Output the [x, y] coordinate of the center of the cell containing the given text.  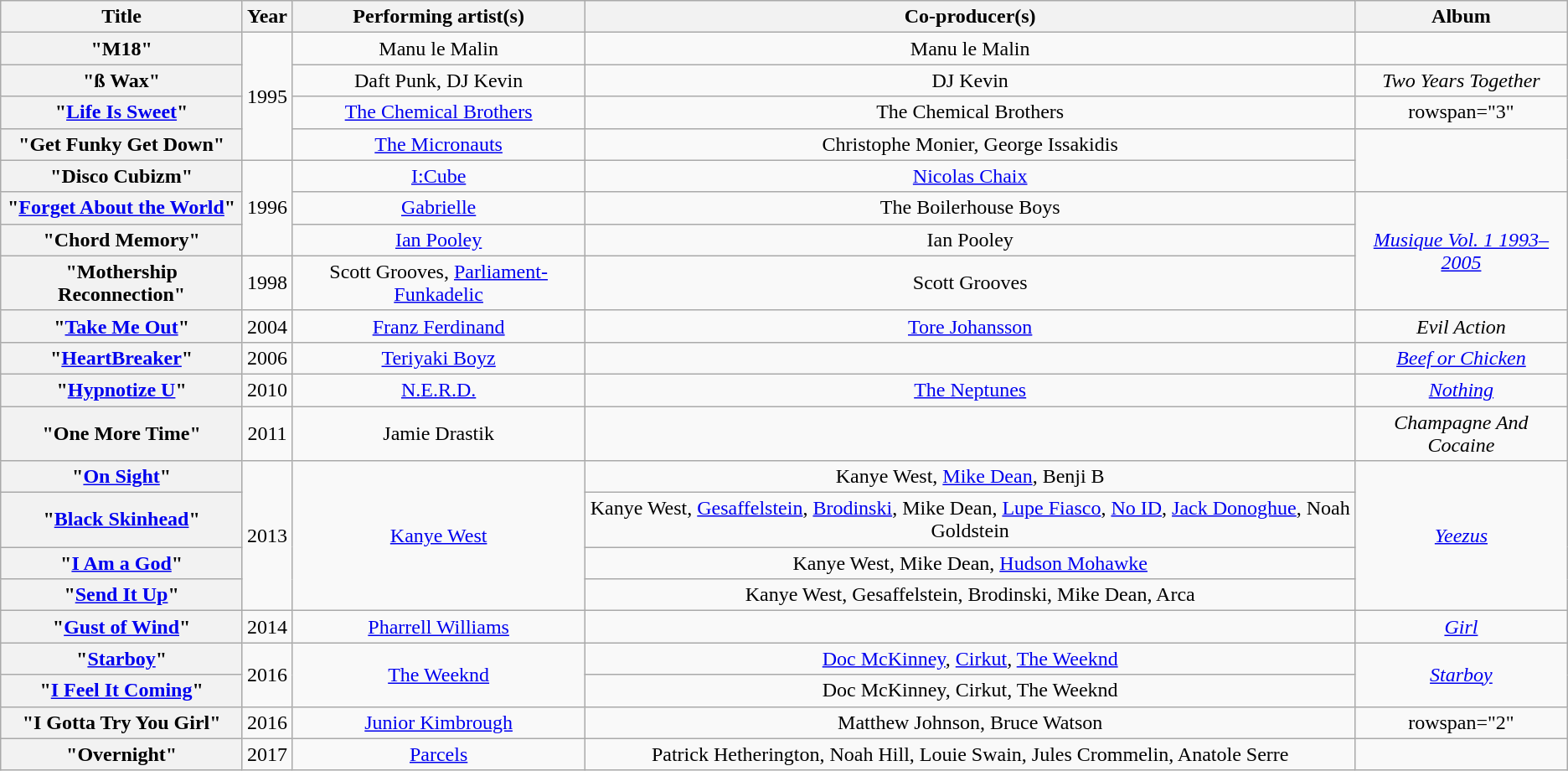
I:Cube [438, 176]
"Gust of Wind" [122, 627]
"Take Me Out" [122, 326]
Kanye West, Mike Dean, Benji B [970, 477]
2014 [266, 627]
"I Gotta Try You Girl" [122, 722]
"Chord Memory" [122, 240]
Starboy [1462, 675]
2013 [266, 536]
Album [1462, 17]
Title [122, 17]
"I Feel It Coming" [122, 691]
Kanye West, Mike Dean, Hudson Mohawke [970, 563]
2011 [266, 432]
"M18" [122, 49]
"Disco Cubizm" [122, 176]
rowspan="3" [1462, 112]
Scott Grooves [970, 283]
Musique Vol. 1 1993–2005 [1462, 251]
Co-producer(s) [970, 17]
Performing artist(s) [438, 17]
Nicolas Chaix [970, 176]
1998 [266, 283]
Evil Action [1462, 326]
Pharrell Williams [438, 627]
The Boilerhouse Boys [970, 208]
Daft Punk, DJ Kevin [438, 80]
Matthew Johnson, Bruce Watson [970, 722]
"Starboy" [122, 659]
2006 [266, 358]
"Life Is Sweet" [122, 112]
"HeartBreaker" [122, 358]
Kanye West [438, 536]
Patrick Hetherington, Noah Hill, Louie Swain, Jules Crommelin, Anatole Serre [970, 754]
Jamie Drastik [438, 432]
Two Years Together [1462, 80]
"ß Wax" [122, 80]
2017 [266, 754]
Kanye West, Gesaffelstein, Brodinski, Mike Dean, Lupe Fiasco, No ID, Jack Donoghue, Noah Goldstein [970, 520]
Kanye West, Gesaffelstein, Brodinski, Mike Dean, Arca [970, 595]
Tore Johansson [970, 326]
"Black Skinhead" [122, 520]
rowspan="2" [1462, 722]
"Send It Up" [122, 595]
Champagne And Cocaine [1462, 432]
Teriyaki Boyz [438, 358]
Girl [1462, 627]
2010 [266, 390]
Nothing [1462, 390]
The Micronauts [438, 144]
Junior Kimbrough [438, 722]
2004 [266, 326]
Parcels [438, 754]
"Hypnotize U" [122, 390]
The Weeknd [438, 675]
"Mothership Reconnection" [122, 283]
1996 [266, 208]
Scott Grooves, Parliament-Funkadelic [438, 283]
"Get Funky Get Down" [122, 144]
Beef or Chicken [1462, 358]
Christophe Monier, George Issakidis [970, 144]
"Forget About the World" [122, 208]
"On Sight" [122, 477]
Year [266, 17]
"Overnight" [122, 754]
N.E.R.D. [438, 390]
"One More Time" [122, 432]
"I Am a God" [122, 563]
The Neptunes [970, 390]
DJ Kevin [970, 80]
1995 [266, 96]
Gabrielle [438, 208]
Yeezus [1462, 536]
Franz Ferdinand [438, 326]
